Capture the cell that displays the provided text and extract its (X, Y) central coordinate. 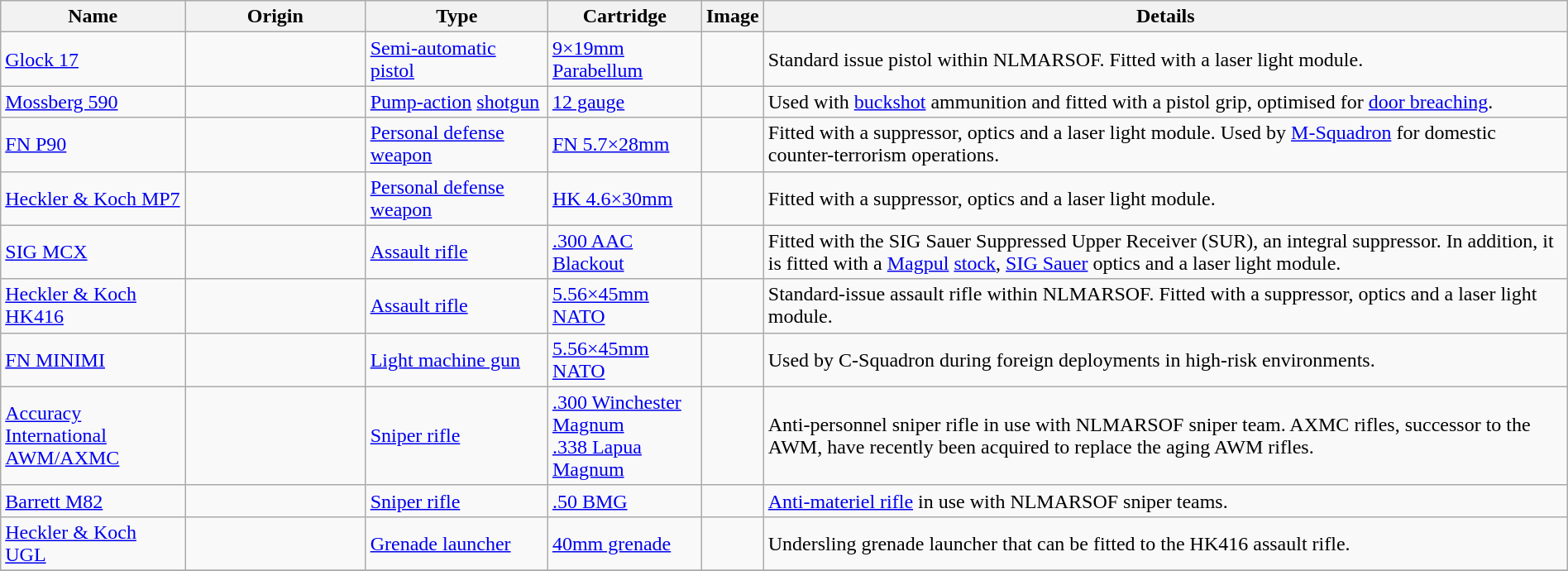
Glock 17 (93, 60)
Undersling grenade launcher that can be fitted to the HK416 assault rifle. (1165, 543)
Details (1165, 17)
Barrett M82 (93, 501)
HK 4.6×30mm (624, 199)
Semi-automatic pistol (457, 60)
Cartridge (624, 17)
Heckler & Koch MP7 (93, 199)
Used with buckshot ammunition and fitted with a pistol grip, optimised for door breaching. (1165, 102)
.300 AAC Blackout (624, 252)
Heckler & Koch HK416 (93, 306)
FN P90 (93, 144)
Type (457, 17)
.50 BMG (624, 501)
Anti-materiel rifle in use with NLMARSOF sniper teams. (1165, 501)
Mossberg 590 (93, 102)
Fitted with a suppressor, optics and a laser light module. Used by M-Squadron for domestic counter-terrorism operations. (1165, 144)
Name (93, 17)
Heckler & Koch UGL (93, 543)
Standard-issue assault rifle within NLMARSOF. Fitted with a suppressor, optics and a laser light module. (1165, 306)
.300 Winchester Magnum.338 Lapua Magnum (624, 435)
FN 5.7×28mm (624, 144)
SIG MCX (93, 252)
Used by C-Squadron during foreign deployments in high-risk environments. (1165, 359)
9×19mm Parabellum (624, 60)
40mm grenade (624, 543)
Image (733, 17)
Standard issue pistol within NLMARSOF. Fitted with a laser light module. (1165, 60)
Accuracy International AWM/AXMC (93, 435)
Grenade launcher (457, 543)
Pump-action shotgun (457, 102)
FN MINIMI (93, 359)
12 gauge (624, 102)
Light machine gun (457, 359)
Origin (276, 17)
Fitted with a suppressor, optics and a laser light module. (1165, 199)
